Capture the cell that displays the provided text and extract its (X, Y) central coordinate. 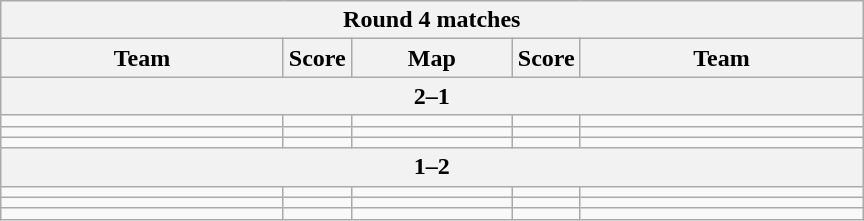
Map (432, 58)
Round 4 matches (432, 20)
1–2 (432, 167)
2–1 (432, 96)
